Extract the (x, y) coordinate from the center of the cell holding the provided text.  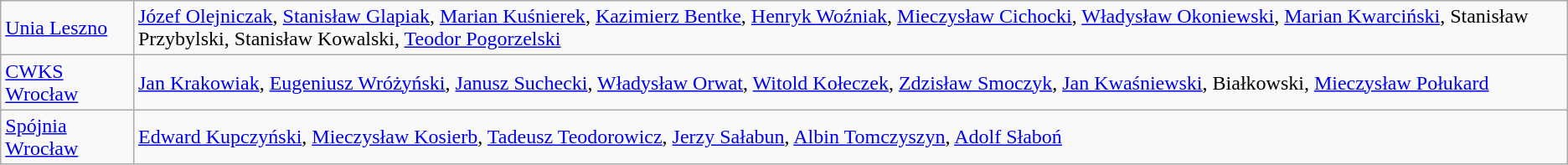
Spójnia Wrocław (67, 137)
Edward Kupczyński, Mieczysław Kosierb, Tadeusz Teodorowicz, Jerzy Sałabun, Albin Tomczyszyn, Adolf Słaboń (850, 137)
CWKS Wrocław (67, 82)
Unia Leszno (67, 28)
